Locate the cell with the specified text and output its (x, y) center coordinate. 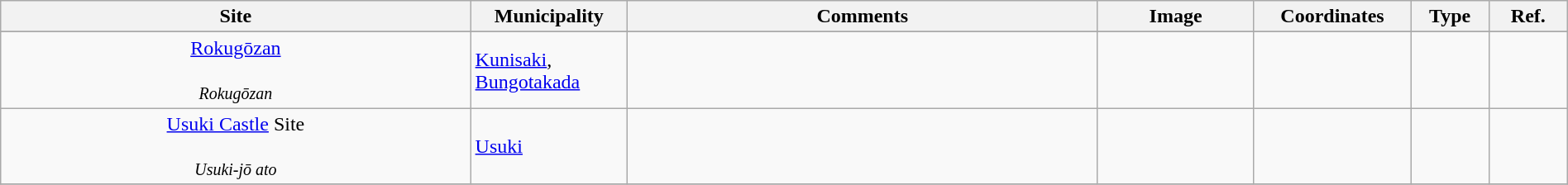
Municipality (549, 17)
RokugōzanRokugōzan (236, 70)
Usuki (549, 146)
Comments (863, 17)
Image (1176, 17)
Coordinates (1331, 17)
Usuki Castle SiteUsuki-jō ato (236, 146)
Type (1451, 17)
Site (236, 17)
Ref. (1528, 17)
Kunisaki, Bungotakada (549, 70)
